Capture the cell that displays the provided text and extract its [x, y] central coordinate. 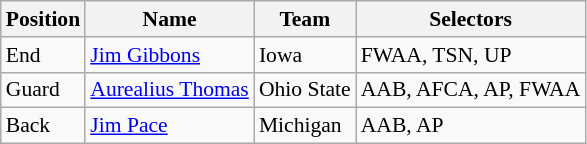
Michigan [305, 126]
AAB, AFCA, AP, FWAA [471, 90]
Back [43, 126]
Position [43, 19]
Aurealius Thomas [170, 90]
Iowa [305, 55]
End [43, 55]
FWAA, TSN, UP [471, 55]
Team [305, 19]
Jim Pace [170, 126]
Name [170, 19]
Jim Gibbons [170, 55]
Ohio State [305, 90]
AAB, AP [471, 126]
Guard [43, 90]
Selectors [471, 19]
